Output the [x, y] coordinate of the center of the cell containing the given text.  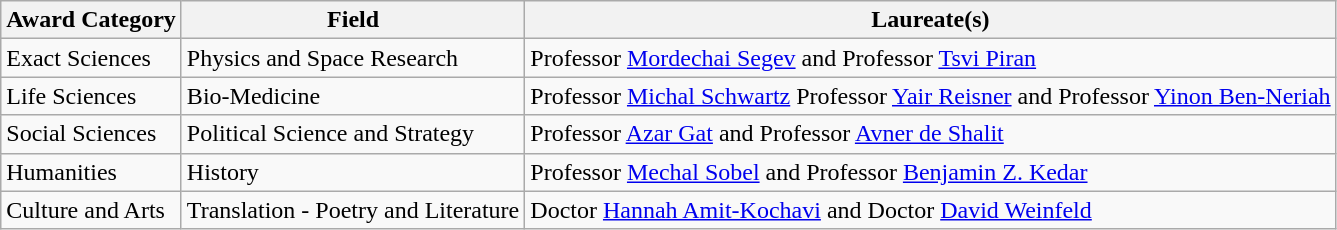
Translation - Poetry and Literature [352, 210]
Political Science and Strategy [352, 134]
Professor Mordechai Segev and Professor Tsvi Piran [930, 58]
Award Category [92, 20]
History [352, 172]
Culture and Arts [92, 210]
Professor Mechal Sobel and Professor Benjamin Z. Kedar [930, 172]
Field [352, 20]
Life Sciences [92, 96]
Physics and Space Research [352, 58]
Bio-Medicine [352, 96]
Humanities [92, 172]
Exact Sciences [92, 58]
Doctor Hannah Amit-Kochavi and Doctor David Weinfeld [930, 210]
Social Sciences [92, 134]
Professor Michal Schwartz Professor Yair Reisner and Professor Yinon Ben-Neriah [930, 96]
Professor Azar Gat and Professor Avner de Shalit [930, 134]
Laureate(s) [930, 20]
